Output the [X, Y] coordinate of the center of the cell containing the given text.  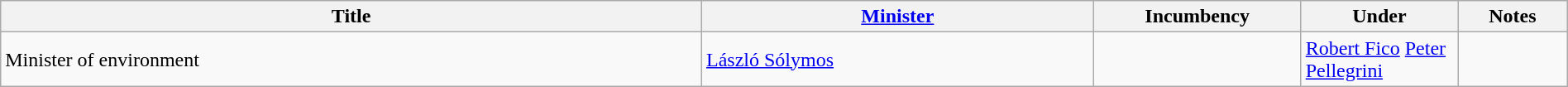
Robert Fico Peter Pellegrini [1379, 60]
László Sólymos [898, 60]
Minister [898, 17]
Minister of environment [351, 60]
Incumbency [1198, 17]
Notes [1513, 17]
Under [1379, 17]
Title [351, 17]
